Locate the cell with the specified text and output its [X, Y] center coordinate. 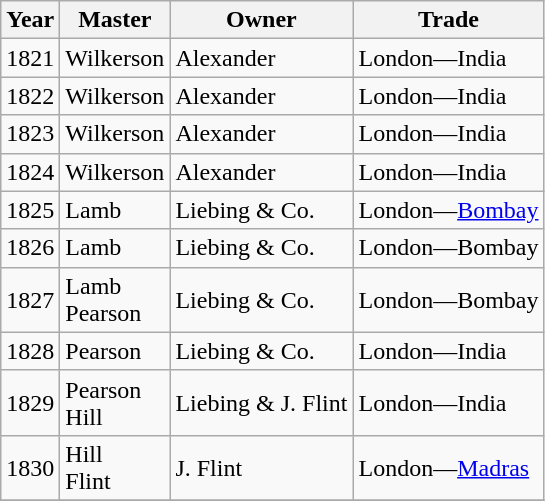
HillFlint [115, 468]
J. Flint [262, 468]
Trade [448, 20]
1828 [30, 351]
1827 [30, 300]
Year [30, 20]
1830 [30, 468]
Pearson [115, 351]
1822 [30, 96]
London—Madras [448, 468]
LambPearson [115, 300]
Owner [262, 20]
Master [115, 20]
1821 [30, 58]
Liebing & J. Flint [262, 402]
1829 [30, 402]
1823 [30, 134]
1824 [30, 172]
1826 [30, 248]
PearsonHill [115, 402]
1825 [30, 210]
